Extract the [x, y] coordinate from the center of the cell holding the provided text.  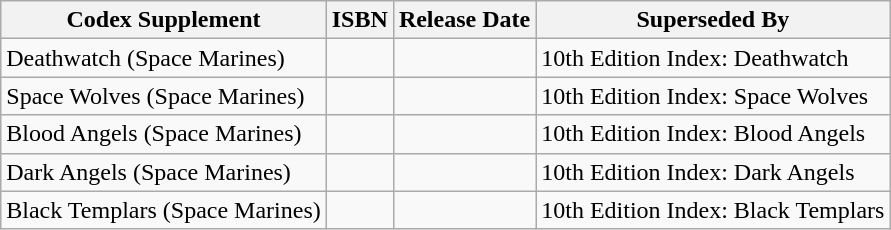
Space Wolves (Space Marines) [164, 96]
Deathwatch (Space Marines) [164, 58]
10th Edition Index: Deathwatch [713, 58]
10th Edition Index: Dark Angels [713, 172]
ISBN [360, 20]
10th Edition Index: Space Wolves [713, 96]
Superseded By [713, 20]
Codex Supplement [164, 20]
Black Templars (Space Marines) [164, 210]
10th Edition Index: Blood Angels [713, 134]
10th Edition Index: Black Templars [713, 210]
Release Date [464, 20]
Blood Angels (Space Marines) [164, 134]
Dark Angels (Space Marines) [164, 172]
